Capture the cell that displays the provided text and extract its (X, Y) central coordinate. 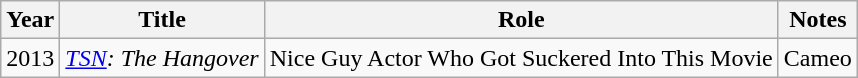
Notes (818, 20)
Title (162, 20)
Cameo (818, 58)
Role (521, 20)
Year (30, 20)
Nice Guy Actor Who Got Suckered Into This Movie (521, 58)
2013 (30, 58)
TSN: The Hangover (162, 58)
